Determine the [x, y] coordinate at the center of the cell enclosing the given text.  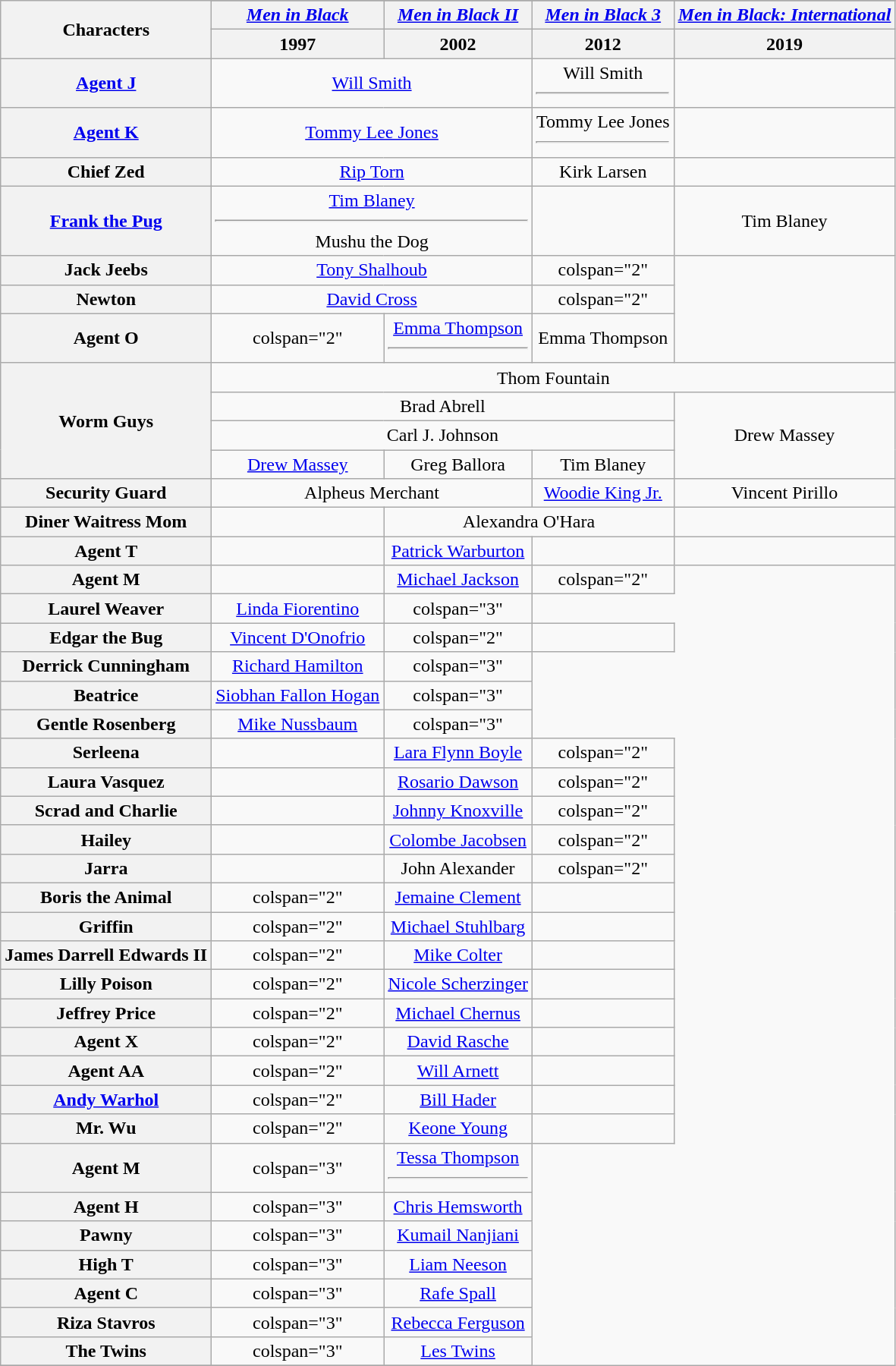
Michael Chernus [458, 1013]
Tim BlaneyMushu the Dog [372, 221]
Newton [106, 299]
Jemaine Clement [458, 897]
2019 [784, 44]
Lilly Poison [106, 984]
Frank the Pug [106, 221]
Mike Nussbaum [297, 724]
Jeffrey Price [106, 1013]
Worm Guys [106, 420]
Will Arnett [458, 1071]
John Alexander [458, 868]
Chief Zed [106, 172]
David Rasche [458, 1042]
Agent AA [106, 1071]
High T [106, 1264]
Vincent D'Onofrio [297, 637]
Tony Shalhoub [372, 270]
Andy Warhol [106, 1100]
Rebecca Ferguson [458, 1322]
Agent K [106, 132]
Rosario Dawson [458, 782]
Colombe Jacobsen [458, 839]
Serleena [106, 753]
2012 [602, 44]
Linda Fiorentino [297, 609]
Brad Abrell [443, 406]
Boris the Animal [106, 897]
Jack Jeebs [106, 270]
Agent H [106, 1207]
Woodie King Jr. [602, 493]
Hailey [106, 839]
Chris Hemsworth [458, 1207]
Carl J. Johnson [443, 435]
The Twins [106, 1351]
Derrick Cunningham [106, 666]
Laura Vasquez [106, 782]
Characters [106, 30]
Richard Hamilton [297, 666]
Michael Jackson [458, 580]
Johnny Knoxville [458, 810]
Thom Fountain [554, 377]
Diner Waitress Mom [106, 522]
Kumail Nanjiani [458, 1235]
Les Twins [458, 1351]
Riza Stavros [106, 1322]
Agent X [106, 1042]
Men in Black [297, 15]
Keone Young [458, 1128]
Alpheus Merchant [372, 493]
Vincent Pirillo [784, 493]
1997 [297, 44]
Bill Hader [458, 1100]
Patrick Warburton [458, 551]
Alexandra O'Hara [529, 522]
Kirk Larsen [602, 172]
Scrad and Charlie [106, 810]
Mr. Wu [106, 1128]
Laurel Weaver [106, 609]
Liam Neeson [458, 1264]
Greg Ballora [458, 464]
Agent O [106, 338]
Pawny [106, 1235]
2002 [458, 44]
Men in Black II [458, 15]
Men in Black: International [784, 15]
Agent C [106, 1293]
Men in Black 3 [602, 15]
Beatrice [106, 695]
Agent T [106, 551]
Michael Stuhlbarg [458, 927]
Security Guard [106, 493]
Tessa Thompson [458, 1167]
Griffin [106, 927]
Rip Torn [372, 172]
Gentle Rosenberg [106, 724]
Rafe Spall [458, 1293]
Mike Colter [458, 955]
Jarra [106, 868]
David Cross [372, 299]
Agent J [106, 83]
Nicole Scherzinger [458, 984]
Edgar the Bug [106, 637]
James Darrell Edwards II [106, 955]
Siobhan Fallon Hogan [297, 695]
Lara Flynn Boyle [458, 753]
